Return [X, Y] of the center of cell containing provided text 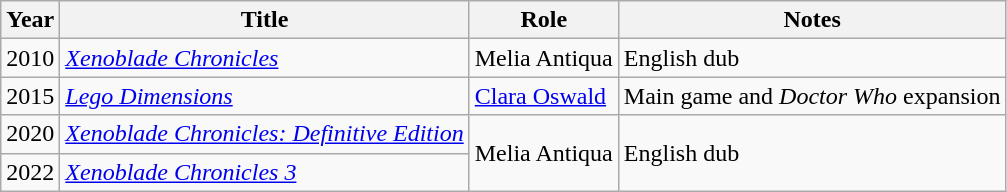
2010 [30, 58]
Title [264, 20]
Year [30, 20]
Role [544, 20]
Xenoblade Chronicles: Definitive Edition [264, 134]
Main game and Doctor Who expansion [812, 96]
2015 [30, 96]
Xenoblade Chronicles 3 [264, 172]
Lego Dimensions [264, 96]
Xenoblade Chronicles [264, 58]
Clara Oswald [544, 96]
2022 [30, 172]
2020 [30, 134]
Notes [812, 20]
